Return the (X, Y) coordinate for the center point of the cell that contains the specified text.  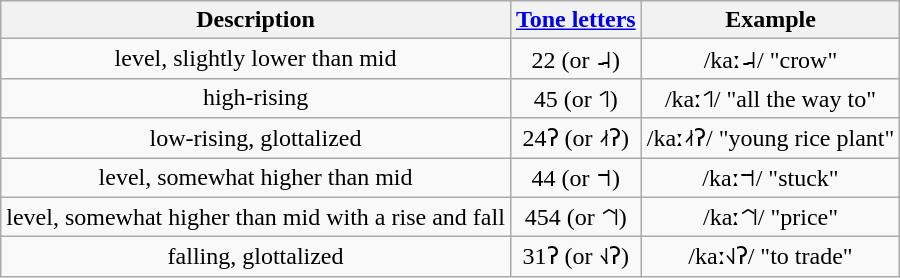
44 (or ˦˦) (576, 178)
/kaː˦˦/ "stuck" (770, 178)
22 (or ˨˨) (576, 59)
454 (or ˦˥˦) (576, 217)
31ʔ (or ˧˩ʔ) (576, 257)
high-rising (256, 98)
/kaː˨˨/ "crow" (770, 59)
/kaː˧˩ʔ/ "to trade" (770, 257)
falling, glottalized (256, 257)
/kaː˦˥˦/ "price" (770, 217)
level, somewhat higher than mid with a rise and fall (256, 217)
Tone letters (576, 20)
level, somewhat higher than mid (256, 178)
/kaː˦˥/ "all the way to" (770, 98)
low-rising, glottalized (256, 138)
Description (256, 20)
level, slightly lower than mid (256, 59)
Example (770, 20)
/kaː˨˦ʔ/ "young rice plant" (770, 138)
45 (or ˦˥) (576, 98)
24ʔ (or ˨˦ʔ) (576, 138)
